Output the [x, y] coordinate of the center of the cell containing the given text.  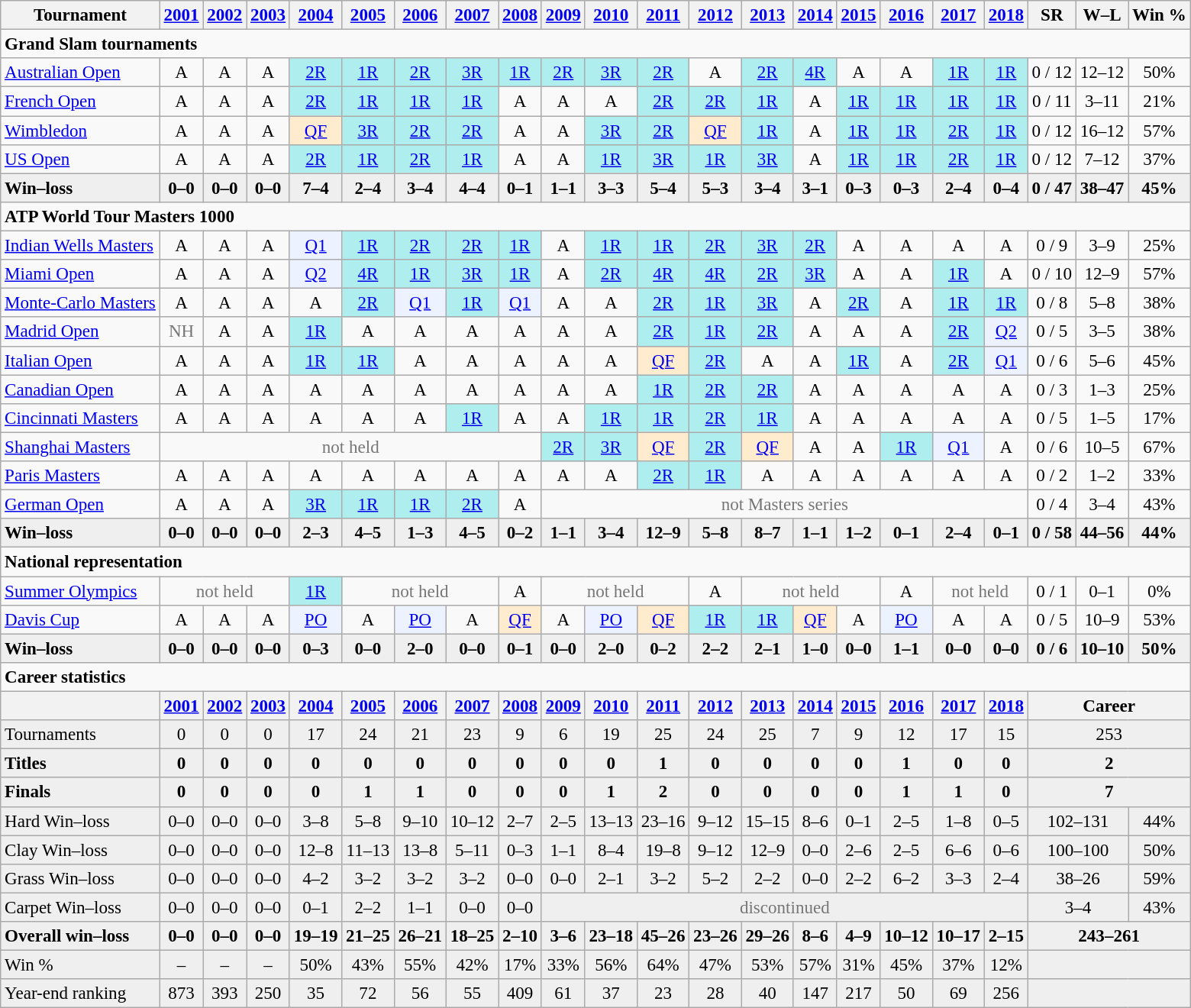
12 [906, 735]
1–0 [815, 648]
31% [858, 965]
3–11 [1102, 102]
8–4 [611, 850]
6 [563, 735]
38–47 [1102, 188]
Carpet Win–loss [80, 907]
Italian Open [80, 360]
10–17 [958, 936]
19–8 [663, 850]
59% [1159, 879]
69 [958, 993]
Finals [80, 793]
0–6 [1006, 850]
217 [858, 993]
0 / 3 [1052, 389]
Year-end ranking [80, 993]
0–5 [1006, 821]
55% [420, 965]
not Masters series [785, 505]
29–26 [767, 936]
100–100 [1078, 850]
16–12 [1102, 131]
Cincinnati Masters [80, 418]
Tournament [80, 15]
873 [182, 993]
0–4 [1006, 188]
9–10 [420, 821]
discontinued [785, 907]
6–6 [958, 850]
German Open [80, 505]
4–2 [315, 879]
ATP World Tour Masters 1000 [595, 217]
7–4 [315, 188]
256 [1006, 993]
12% [1006, 965]
Grand Slam tournaments [595, 44]
Career [1109, 706]
0 / 9 [1052, 246]
5–11 [472, 850]
0 / 47 [1052, 188]
10–10 [1102, 648]
6–2 [906, 879]
Indian Wells Masters [80, 246]
0 / 2 [1052, 476]
3–6 [563, 936]
18–25 [472, 936]
21 [420, 735]
French Open [80, 102]
Shanghai Masters [80, 447]
Australian Open [80, 73]
67% [1159, 447]
3–1 [815, 188]
35 [315, 993]
0 / 58 [1052, 533]
2–3 [315, 533]
Grass Win–loss [80, 879]
243–261 [1109, 936]
72 [368, 993]
64% [663, 965]
0 / 1 [1052, 591]
253 [1109, 735]
Wimbledon [80, 131]
2–7 [521, 821]
147 [815, 993]
Hard Win–loss [80, 821]
21% [1159, 102]
National representation [595, 562]
4–9 [858, 936]
5–3 [715, 188]
28 [715, 993]
15–15 [767, 821]
3–8 [315, 821]
19 [611, 735]
19–19 [315, 936]
5–4 [663, 188]
23–26 [715, 936]
21–25 [368, 936]
7–12 [1102, 160]
Titles [80, 764]
W–L [1102, 15]
Tournaments [80, 735]
0 / 8 [1052, 303]
37 [611, 993]
393 [224, 993]
102–131 [1078, 821]
SR [1052, 15]
10–5 [1102, 447]
Summer Olympics [80, 591]
0% [1159, 591]
2–10 [521, 936]
2–15 [1006, 936]
40 [767, 993]
Career statistics [595, 677]
US Open [80, 160]
42% [472, 965]
10–9 [1102, 620]
56% [611, 965]
2–6 [858, 850]
12–12 [1102, 73]
250 [269, 993]
Canadian Open [80, 389]
Paris Masters [80, 476]
1–8 [958, 821]
50 [906, 993]
45–26 [663, 936]
11–13 [368, 850]
23–18 [611, 936]
13–13 [611, 821]
Overall win–loss [80, 936]
56 [420, 993]
12–8 [315, 850]
0 / 10 [1052, 274]
5–2 [715, 879]
61 [563, 993]
Clay Win–loss [80, 850]
13–8 [420, 850]
8–7 [767, 533]
23–16 [663, 821]
26–21 [420, 936]
409 [521, 993]
3–5 [1102, 332]
Miami Open [80, 274]
55 [472, 993]
38–26 [1078, 879]
44–56 [1102, 533]
Monte-Carlo Masters [80, 303]
Davis Cup [80, 620]
15 [1006, 735]
0 / 4 [1052, 505]
Madrid Open [80, 332]
5–6 [1102, 360]
3–9 [1102, 246]
NH [182, 332]
4–4 [472, 188]
47% [715, 965]
0 / 11 [1052, 102]
1–5 [1102, 418]
